Detect which cell encompasses the target text, then output its (X, Y) center coordinate. 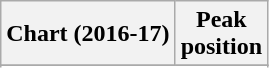
Peakposition (221, 34)
Chart (2016-17) (88, 34)
